Search for the cell housing the specified text and yield its [X, Y] center coordinate. 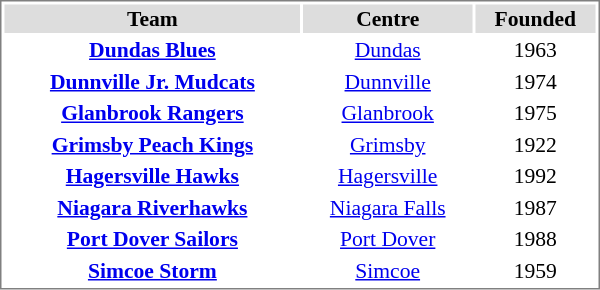
Port Dover Sailors [152, 239]
1988 [535, 239]
Niagara Riverhawks [152, 208]
Simcoe [388, 270]
Dunnville Jr. Mudcats [152, 82]
Glanbrook Rangers [152, 113]
Team [152, 18]
Centre [388, 18]
1922 [535, 144]
Glanbrook [388, 113]
Founded [535, 18]
Grimsby Peach Kings [152, 144]
Dundas Blues [152, 50]
Hagersville Hawks [152, 176]
Simcoe Storm [152, 270]
Grimsby [388, 144]
1992 [535, 176]
Port Dover [388, 239]
1963 [535, 50]
Dundas [388, 50]
Niagara Falls [388, 208]
Hagersville [388, 176]
1975 [535, 113]
1974 [535, 82]
1959 [535, 270]
Dunnville [388, 82]
1987 [535, 208]
